Capture the cell that displays the provided text and extract its [X, Y] central coordinate. 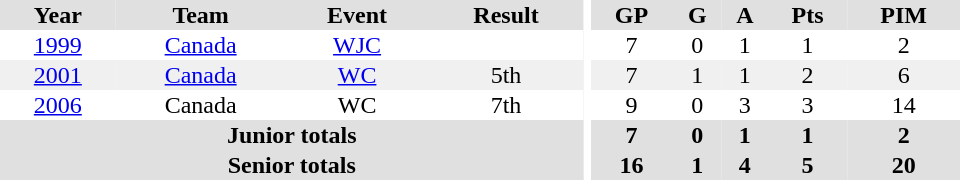
PIM [904, 15]
A [745, 15]
9 [631, 105]
5 [808, 165]
Result [506, 15]
Pts [808, 15]
G [698, 15]
Team [201, 15]
6 [904, 75]
Senior totals [292, 165]
WJC [358, 45]
5th [506, 75]
2006 [58, 105]
20 [904, 165]
Event [358, 15]
Year [58, 15]
1999 [58, 45]
GP [631, 15]
Junior totals [292, 135]
7th [506, 105]
4 [745, 165]
14 [904, 105]
2001 [58, 75]
16 [631, 165]
